Output the [X, Y] coordinate of the center of the cell containing the given text.  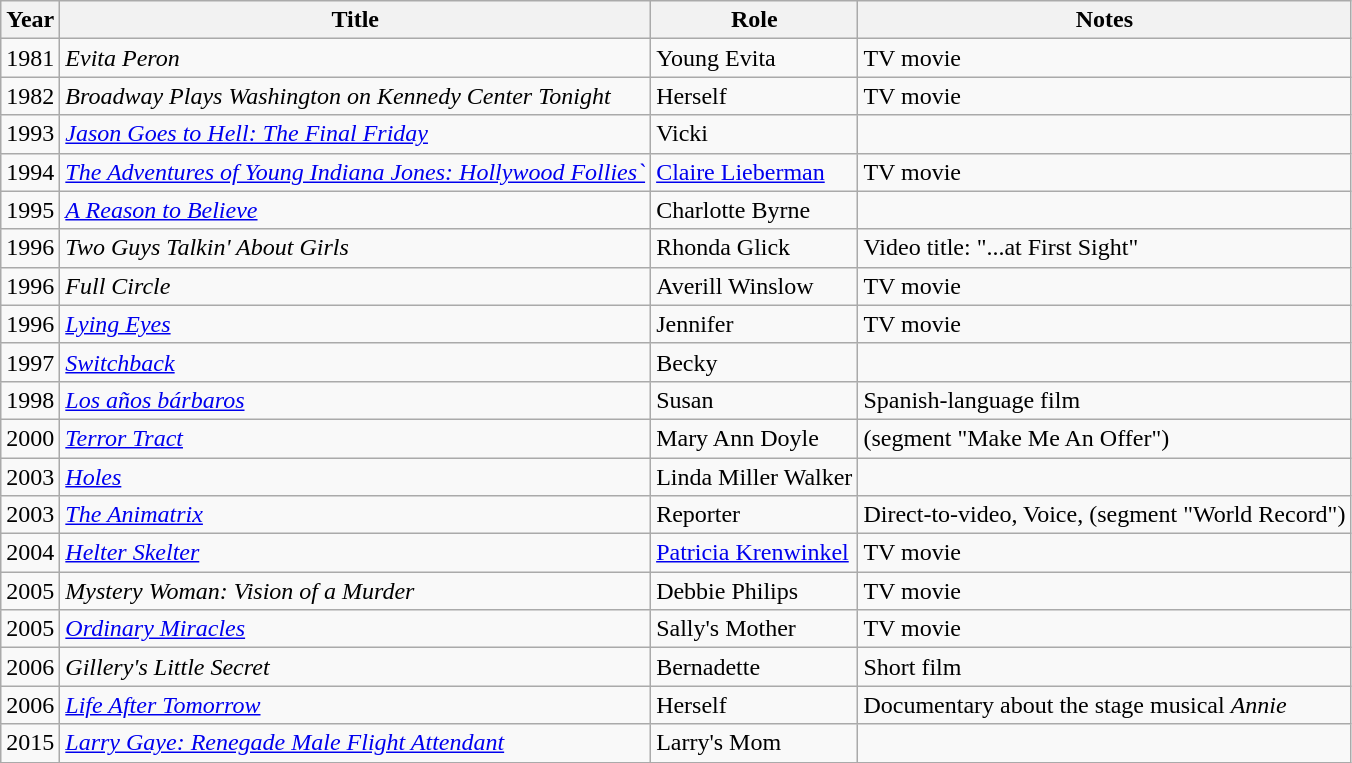
Rhonda Glick [754, 248]
Sally's Mother [754, 629]
Larry Gaye: Renegade Male Flight Attendant [356, 743]
Ordinary Miracles [356, 629]
Holes [356, 477]
Larry's Mom [754, 743]
Mary Ann Doyle [754, 438]
Year [30, 20]
1993 [30, 134]
Role [754, 20]
Video title: "...at First Sight" [1104, 248]
Evita Peron [356, 58]
Reporter [754, 515]
Jennifer [754, 324]
Lying Eyes [356, 324]
The Adventures of Young Indiana Jones: Hollywood Follies` [356, 172]
Two Guys Talkin' About Girls [356, 248]
Title [356, 20]
Notes [1104, 20]
Bernadette [754, 667]
1995 [30, 210]
1982 [30, 96]
2000 [30, 438]
Jason Goes to Hell: The Final Friday [356, 134]
A Reason to Believe [356, 210]
Averill Winslow [754, 286]
Short film [1104, 667]
Direct-to-video, Voice, (segment "World Record") [1104, 515]
Switchback [356, 362]
2015 [30, 743]
Los años bárbaros [356, 400]
(segment "Make Me An Offer") [1104, 438]
Mystery Woman: Vision of a Murder [356, 591]
Vicki [754, 134]
Patricia Krenwinkel [754, 553]
1994 [30, 172]
Claire Lieberman [754, 172]
1998 [30, 400]
Becky [754, 362]
Helter Skelter [356, 553]
Spanish-language film [1104, 400]
Young Evita [754, 58]
Gillery's Little Secret [356, 667]
Terror Tract [356, 438]
Debbie Philips [754, 591]
Life After Tomorrow [356, 705]
2004 [30, 553]
Full Circle [356, 286]
Documentary about the stage musical Annie [1104, 705]
The Animatrix [356, 515]
Linda Miller Walker [754, 477]
1997 [30, 362]
Charlotte Byrne [754, 210]
Broadway Plays Washington on Kennedy Center Tonight [356, 96]
Susan [754, 400]
1981 [30, 58]
